Return [X, Y] of the center of cell containing provided text 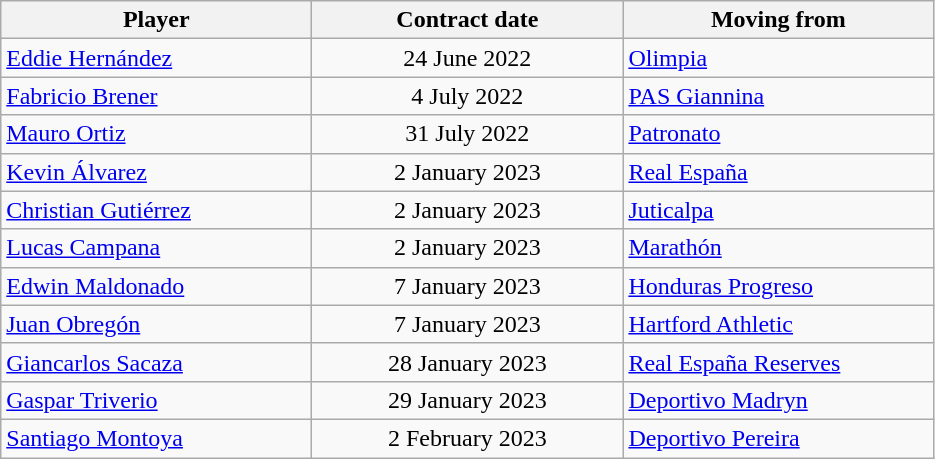
2 February 2023 [468, 438]
Gaspar Triverio [156, 400]
PAS Giannina [778, 96]
Marathón [778, 248]
Christian Gutiérrez [156, 210]
Kevin Álvarez [156, 172]
Edwin Maldonado [156, 286]
4 July 2022 [468, 96]
Moving from [778, 20]
Eddie Hernández [156, 58]
Lucas Campana [156, 248]
Mauro Ortiz [156, 134]
Juan Obregón [156, 324]
24 June 2022 [468, 58]
28 January 2023 [468, 362]
Real España Reserves [778, 362]
Santiago Montoya [156, 438]
29 January 2023 [468, 400]
Deportivo Pereira [778, 438]
Juticalpa [778, 210]
Olimpia [778, 58]
31 July 2022 [468, 134]
Patronato [778, 134]
Hartford Athletic [778, 324]
Giancarlos Sacaza [156, 362]
Fabricio Brener [156, 96]
Real España [778, 172]
Player [156, 20]
Honduras Progreso [778, 286]
Contract date [468, 20]
Deportivo Madryn [778, 400]
